Return (X, Y) of the center of cell containing provided text 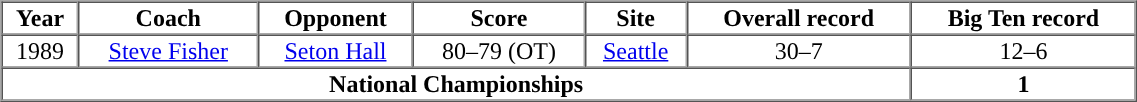
1 (1024, 84)
12–6 (1024, 50)
Score (498, 18)
Overall record (799, 18)
Steve Fisher (168, 50)
80–79 (OT) (498, 50)
30–7 (799, 50)
Coach (168, 18)
National Championships (456, 84)
Opponent (336, 18)
Year (40, 18)
Seton Hall (336, 50)
1989 (40, 50)
Seattle (636, 50)
Big Ten record (1024, 18)
Site (636, 18)
